Extract the [X, Y] coordinate from the center of the cell holding the provided text.  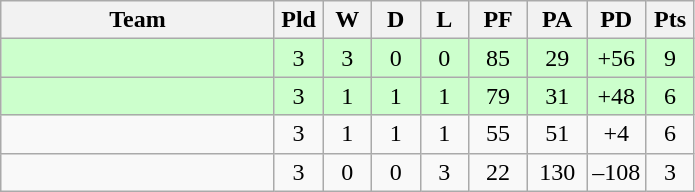
79 [498, 96]
–108 [616, 172]
55 [498, 134]
Pld [298, 20]
PF [498, 20]
PD [616, 20]
W [348, 20]
D [396, 20]
L [444, 20]
Pts [670, 20]
+48 [616, 96]
PA [558, 20]
+56 [616, 58]
Team [138, 20]
130 [558, 172]
51 [558, 134]
9 [670, 58]
22 [498, 172]
31 [558, 96]
+4 [616, 134]
29 [558, 58]
85 [498, 58]
